Provide the [x, y] coordinate of the cell's center where the given text is located.  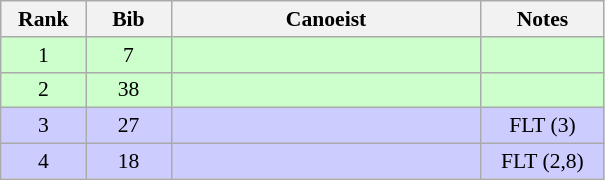
38 [128, 90]
3 [44, 126]
Bib [128, 19]
Notes [542, 19]
Canoeist [326, 19]
4 [44, 162]
Rank [44, 19]
1 [44, 55]
FLT (2,8) [542, 162]
7 [128, 55]
18 [128, 162]
2 [44, 90]
27 [128, 126]
FLT (3) [542, 126]
